Pinpoint the cell where the given text exists, returning its [X, Y] midpoint coordinate. 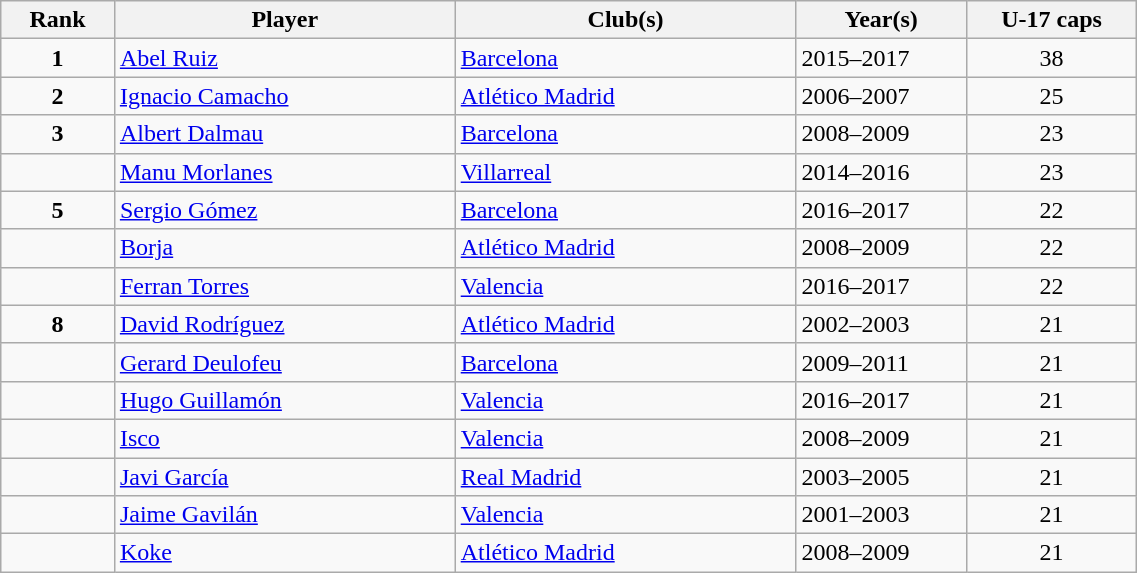
1 [58, 58]
2009–2011 [881, 362]
2014–2016 [881, 172]
Club(s) [626, 20]
Borja [284, 248]
Year(s) [881, 20]
Koke [284, 553]
Real Madrid [626, 477]
38 [1051, 58]
25 [1051, 96]
Isco [284, 438]
2002–2003 [881, 324]
5 [58, 210]
2003–2005 [881, 477]
Javi García [284, 477]
2001–2003 [881, 515]
2 [58, 96]
Gerard Deulofeu [284, 362]
Hugo Guillamón [284, 400]
Manu Morlanes [284, 172]
Player [284, 20]
Sergio Gómez [284, 210]
Ignacio Camacho [284, 96]
Villarreal [626, 172]
2006–2007 [881, 96]
David Rodríguez [284, 324]
Abel Ruiz [284, 58]
Albert Dalmau [284, 134]
8 [58, 324]
2015–2017 [881, 58]
3 [58, 134]
Ferran Torres [284, 286]
Jaime Gavilán [284, 515]
Rank [58, 20]
U-17 caps [1051, 20]
